For the text-containing cell, return its midpoint in [x, y] coordinate format. 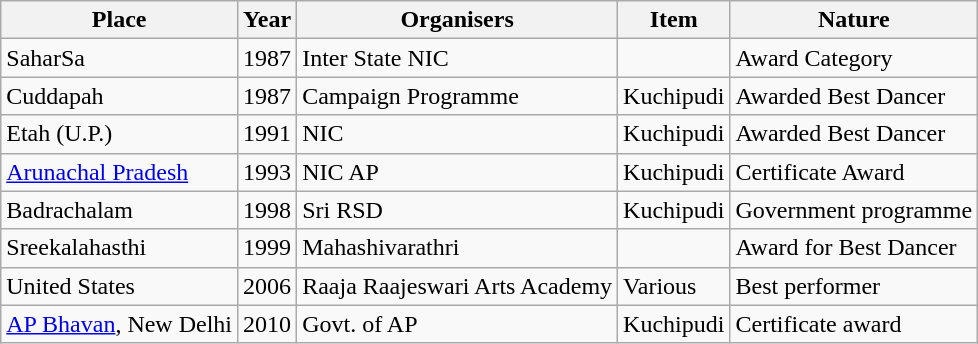
Sri RSD [458, 210]
Inter State NIC [458, 58]
Nature [854, 20]
Year [268, 20]
Award for Best Dancer [854, 248]
NIC [458, 134]
Item [674, 20]
1998 [268, 210]
1991 [268, 134]
2006 [268, 286]
Various [674, 286]
Campaign Programme [458, 96]
Place [120, 20]
1993 [268, 172]
Certificate award [854, 324]
Badrachalam [120, 210]
Sreekalahasthi [120, 248]
United States [120, 286]
Mahashivarathri [458, 248]
Award Category [854, 58]
NIC AP [458, 172]
Raaja Raajeswari Arts Academy [458, 286]
Cuddapah [120, 96]
Govt. of AP [458, 324]
AP Bhavan, New Delhi [120, 324]
Certificate Award [854, 172]
Best performer [854, 286]
Etah (U.P.) [120, 134]
1999 [268, 248]
Government programme [854, 210]
Organisers [458, 20]
Arunachal Pradesh [120, 172]
SaharSa [120, 58]
2010 [268, 324]
